Detect which cell encompasses the target text, then output its (x, y) center coordinate. 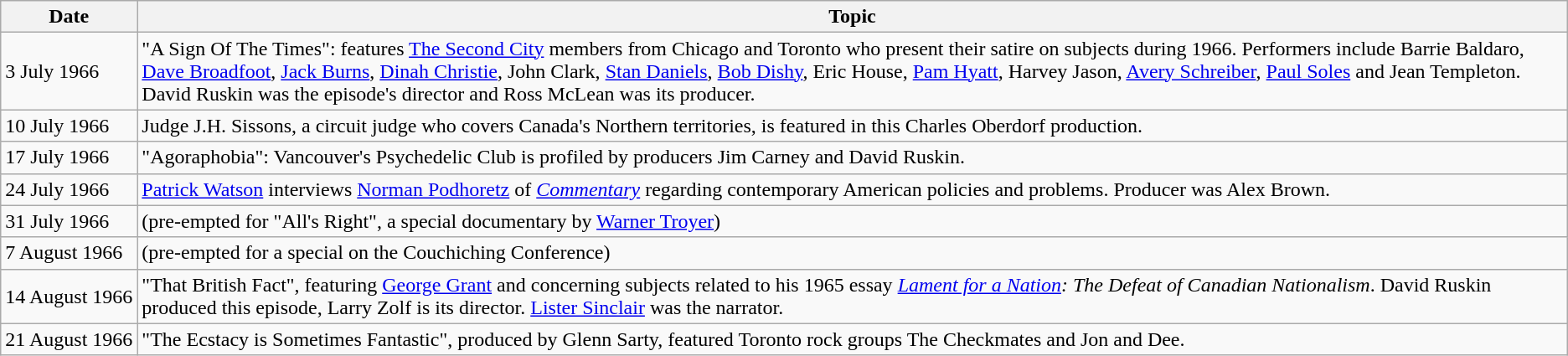
31 July 1966 (69, 221)
Patrick Watson interviews Norman Podhoretz of Commentary regarding contemporary American policies and problems. Producer was Alex Brown. (853, 189)
3 July 1966 (69, 71)
10 July 1966 (69, 126)
(pre-empted for a special on the Couchiching Conference) (853, 253)
"Agoraphobia": Vancouver's Psychedelic Club is profiled by producers Jim Carney and David Ruskin. (853, 157)
24 July 1966 (69, 189)
(pre-empted for "All's Right", a special documentary by Warner Troyer) (853, 221)
17 July 1966 (69, 157)
Topic (853, 17)
Judge J.H. Sissons, a circuit judge who covers Canada's Northern territories, is featured in this Charles Oberdorf production. (853, 126)
7 August 1966 (69, 253)
"The Ecstacy is Sometimes Fantastic", produced by Glenn Sarty, featured Toronto rock groups The Checkmates and Jon and Dee. (853, 339)
21 August 1966 (69, 339)
Date (69, 17)
14 August 1966 (69, 297)
